Capture the cell that displays the provided text and extract its (X, Y) central coordinate. 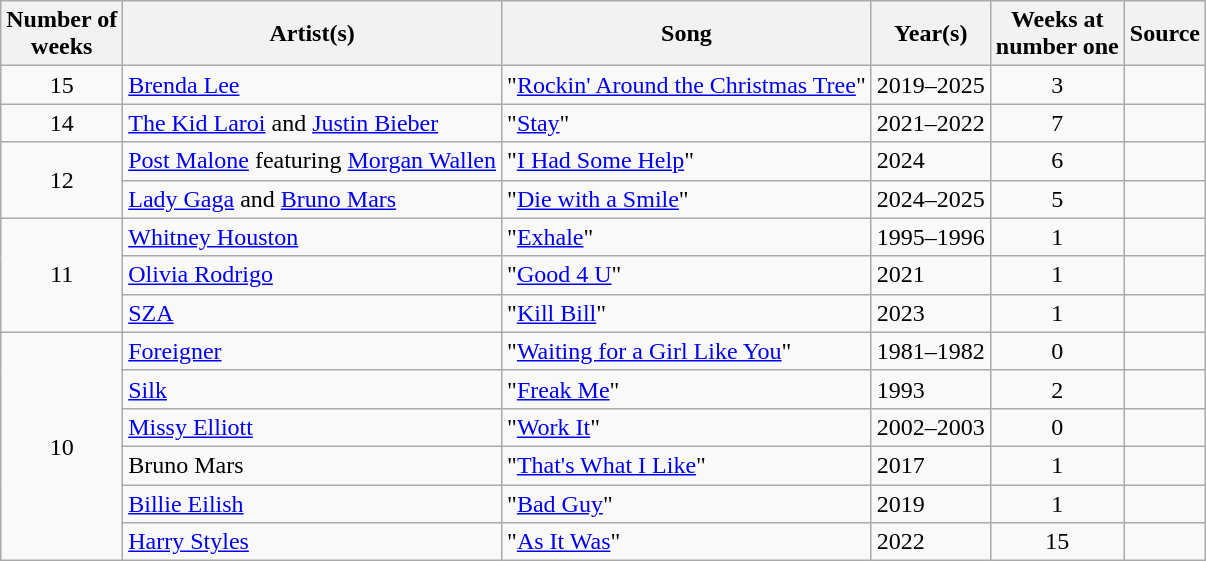
Olivia Rodrigo (312, 275)
Number of weeks (62, 34)
"As It Was" (687, 542)
2 (1057, 389)
Song (687, 34)
Artist(s) (312, 34)
Whitney Houston (312, 237)
Billie Eilish (312, 503)
6 (1057, 161)
2019 (930, 503)
11 (62, 275)
2024–2025 (930, 199)
2024 (930, 161)
2017 (930, 465)
2023 (930, 313)
Harry Styles (312, 542)
Bruno Mars (312, 465)
"Exhale" (687, 237)
14 (62, 123)
1995–1996 (930, 237)
Foreigner (312, 351)
2021 (930, 275)
2019–2025 (930, 85)
Lady Gaga and Bruno Mars (312, 199)
10 (62, 446)
Source (1164, 34)
3 (1057, 85)
"Stay" (687, 123)
Brenda Lee (312, 85)
"That's What I Like" (687, 465)
"Bad Guy" (687, 503)
1993 (930, 389)
Missy Elliott (312, 427)
SZA (312, 313)
Year(s) (930, 34)
"Kill Bill" (687, 313)
7 (1057, 123)
1981–1982 (930, 351)
2021–2022 (930, 123)
2022 (930, 542)
"Good 4 U" (687, 275)
"Die with a Smile" (687, 199)
"I Had Some Help" (687, 161)
Silk (312, 389)
Weeks atnumber one (1057, 34)
2002–2003 (930, 427)
"Freak Me" (687, 389)
Post Malone featuring Morgan Wallen (312, 161)
12 (62, 180)
5 (1057, 199)
"Rockin' Around the Christmas Tree" (687, 85)
The Kid Laroi and Justin Bieber (312, 123)
"Waiting for a Girl Like You" (687, 351)
"Work It" (687, 427)
